Extract the [X, Y] coordinate from the center of the cell holding the provided text.  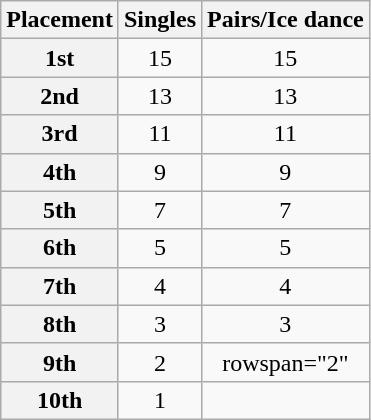
9th [60, 362]
2 [160, 362]
10th [60, 400]
5th [60, 210]
2nd [60, 96]
7th [60, 286]
Placement [60, 20]
Pairs/Ice dance [286, 20]
4th [60, 172]
1st [60, 58]
rowspan="2" [286, 362]
1 [160, 400]
3rd [60, 134]
6th [60, 248]
8th [60, 324]
Singles [160, 20]
